Extract the [x, y] coordinate from the center of the cell holding the provided text.  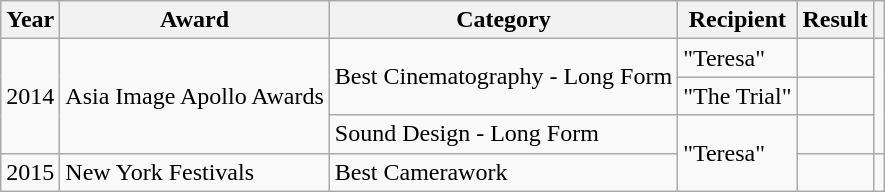
Year [30, 20]
2015 [30, 172]
Result [835, 20]
Category [503, 20]
Recipient [738, 20]
New York Festivals [194, 172]
Best Cinematography - Long Form [503, 77]
Asia Image Apollo Awards [194, 96]
Sound Design - Long Form [503, 134]
"The Trial" [738, 96]
2014 [30, 96]
Best Camerawork [503, 172]
Award [194, 20]
